Identify which cell holds the provided text, then report its [x, y] central coordinate. 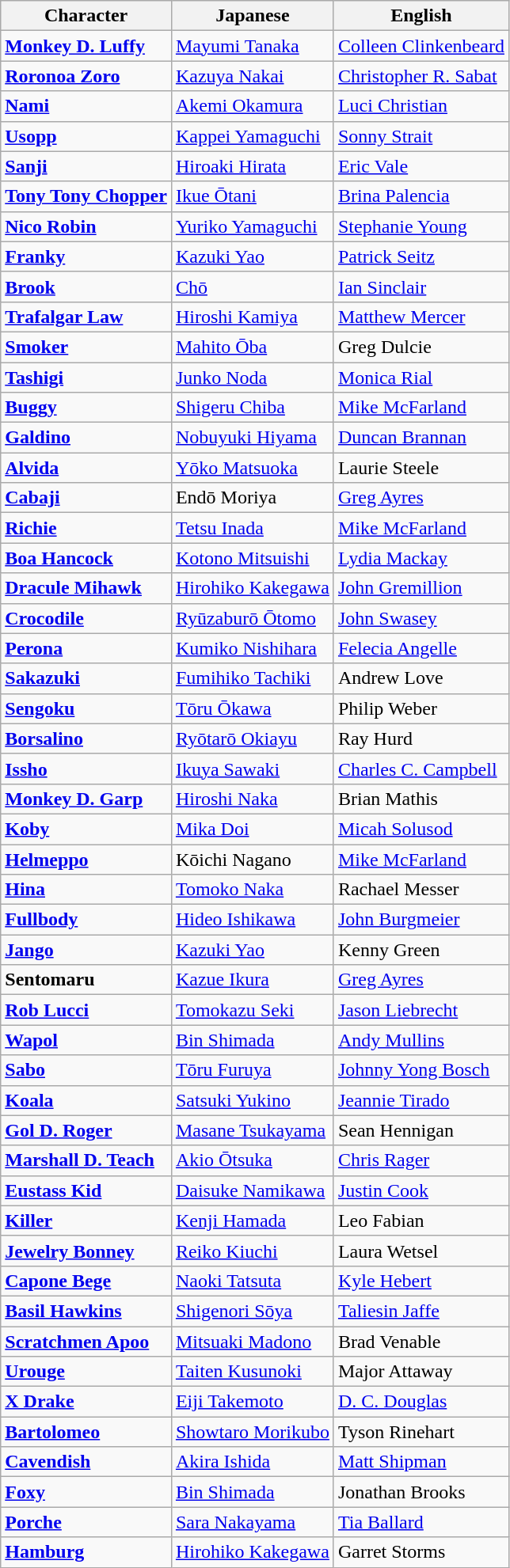
Eustass Kid [86, 1190]
Gol D. Roger [86, 1130]
Smoker [86, 347]
Duncan Brannan [421, 438]
Matt Shipman [421, 1462]
Eric Vale [421, 166]
Mitsuaki Madono [252, 1342]
Galdino [86, 438]
Patrick Seitz [421, 256]
Akemi Okamura [252, 106]
Ikue Ōtani [252, 196]
Charles C. Campbell [421, 769]
Junko Noda [252, 378]
Perona [86, 648]
Mayumi Tanaka [252, 46]
Mahito Ōba [252, 347]
Yōko Matsuoka [252, 468]
Borsalino [86, 738]
Monica Rial [421, 378]
Brina Palencia [421, 196]
Urouge [86, 1372]
Leo Fabian [421, 1221]
Felecia Angelle [421, 648]
Kazue Ikura [252, 980]
Boa Hancock [86, 558]
Nobuyuki Hiyama [252, 438]
Tia Ballard [421, 1522]
Tomoko Naka [252, 890]
Christopher R. Sabat [421, 76]
Hiroshi Naka [252, 799]
Hiroaki Hirata [252, 166]
Jango [86, 950]
Akira Ishida [252, 1462]
Wapol [86, 1040]
Kōichi Nagano [252, 859]
Masane Tsukayama [252, 1130]
Monkey D. Luffy [86, 46]
Laurie Steele [421, 468]
English [421, 16]
Tomokazu Seki [252, 1010]
Johnny Yong Bosch [421, 1070]
Sengoku [86, 708]
Helmeppo [86, 859]
Cabaji [86, 498]
Chris Rager [421, 1160]
Koby [86, 829]
Tōru Ōkawa [252, 708]
Ian Sinclair [421, 287]
Hiroshi Kamiya [252, 317]
Shigenori Sōya [252, 1311]
Luci Christian [421, 106]
Brook [86, 287]
Garret Storms [421, 1552]
Shigeru Chiba [252, 408]
Kappei Yamaguchi [252, 136]
Jeannie Tirado [421, 1100]
Japanese [252, 16]
Mika Doi [252, 829]
Killer [86, 1221]
Marshall D. Teach [86, 1160]
Daisuke Namikawa [252, 1190]
Sentomaru [86, 980]
Ray Hurd [421, 738]
Dracule Mihawk [86, 588]
Justin Cook [421, 1190]
Greg Dulcie [421, 347]
Sakazuki [86, 678]
John Burgmeier [421, 920]
Nami [86, 106]
Kyle Hebert [421, 1281]
Eiji Takemoto [252, 1402]
X Drake [86, 1402]
Taiten Kusunoki [252, 1372]
Crocodile [86, 618]
Fullbody [86, 920]
Basil Hawkins [86, 1311]
Micah Solusod [421, 829]
Andrew Love [421, 678]
Richie [86, 528]
Issho [86, 769]
Alvida [86, 468]
D. C. Douglas [421, 1402]
Andy Mullins [421, 1040]
Fumihiko Tachiki [252, 678]
Hamburg [86, 1552]
Foxy [86, 1492]
Hina [86, 890]
Lydia Mackay [421, 558]
Rachael Messer [421, 890]
Stephanie Young [421, 226]
John Swasey [421, 618]
Taliesin Jaffe [421, 1311]
Brian Mathis [421, 799]
Ryūzaburō Ōtomo [252, 618]
Kumiko Nishihara [252, 648]
Kenny Green [421, 950]
Brad Venable [421, 1342]
Rob Lucci [86, 1010]
Porche [86, 1522]
Jewelry Bonney [86, 1251]
Sean Hennigan [421, 1130]
Sanji [86, 166]
Philip Weber [421, 708]
Monkey D. Garp [86, 799]
Tashigi [86, 378]
Laura Wetsel [421, 1251]
Tōru Furuya [252, 1070]
Franky [86, 256]
Jason Liebrecht [421, 1010]
Roronoa Zoro [86, 76]
Tyson Rinehart [421, 1432]
Naoki Tatsuta [252, 1281]
Tony Tony Chopper [86, 196]
Trafalgar Law [86, 317]
Koala [86, 1100]
Scratchmen Apoo [86, 1342]
Sara Nakayama [252, 1522]
Hideo Ishikawa [252, 920]
John Gremillion [421, 588]
Kotono Mitsuishi [252, 558]
Usopp [86, 136]
Kazuya Nakai [252, 76]
Sabo [86, 1070]
Reiko Kiuchi [252, 1251]
Kenji Hamada [252, 1221]
Tetsu Inada [252, 528]
Character [86, 16]
Bartolomeo [86, 1432]
Buggy [86, 408]
Akio Ōtsuka [252, 1160]
Jonathan Brooks [421, 1492]
Showtaro Morikubo [252, 1432]
Colleen Clinkenbeard [421, 46]
Nico Robin [86, 226]
Endō Moriya [252, 498]
Ikuya Sawaki [252, 769]
Chō [252, 287]
Satsuki Yukino [252, 1100]
Ryōtarō Okiayu [252, 738]
Yuriko Yamaguchi [252, 226]
Cavendish [86, 1462]
Capone Bege [86, 1281]
Major Attaway [421, 1372]
Matthew Mercer [421, 317]
Sonny Strait [421, 136]
